Return the (X, Y) coordinate for the center point of the cell that contains the specified text.  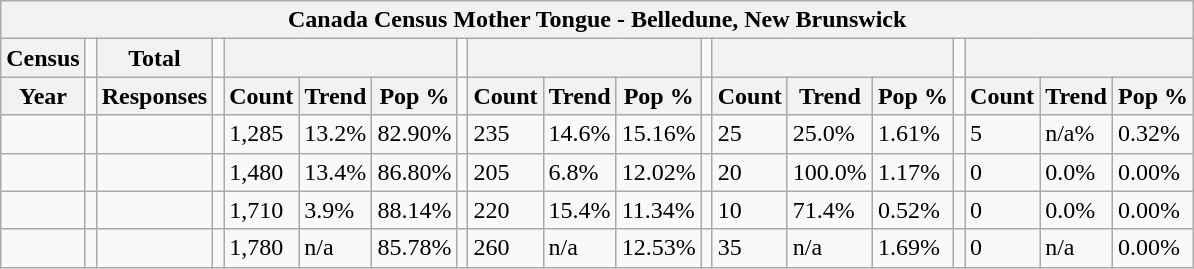
88.14% (414, 210)
Total (154, 58)
85.78% (414, 248)
1,780 (262, 248)
n/a% (1076, 134)
35 (750, 248)
15.4% (580, 210)
15.16% (658, 134)
13.2% (336, 134)
1.61% (912, 134)
82.90% (414, 134)
86.80% (414, 172)
0.52% (912, 210)
12.02% (658, 172)
100.0% (830, 172)
1,710 (262, 210)
5 (1002, 134)
1.17% (912, 172)
25.0% (830, 134)
14.6% (580, 134)
13.4% (336, 172)
20 (750, 172)
235 (506, 134)
Census (43, 58)
71.4% (830, 210)
220 (506, 210)
25 (750, 134)
10 (750, 210)
3.9% (336, 210)
Responses (154, 96)
1.69% (912, 248)
260 (506, 248)
0.32% (1152, 134)
11.34% (658, 210)
Year (43, 96)
205 (506, 172)
6.8% (580, 172)
1,285 (262, 134)
Canada Census Mother Tongue - Belledune, New Brunswick (598, 20)
1,480 (262, 172)
12.53% (658, 248)
